Return the (x, y) coordinate for the center point of the cell that contains the specified text.  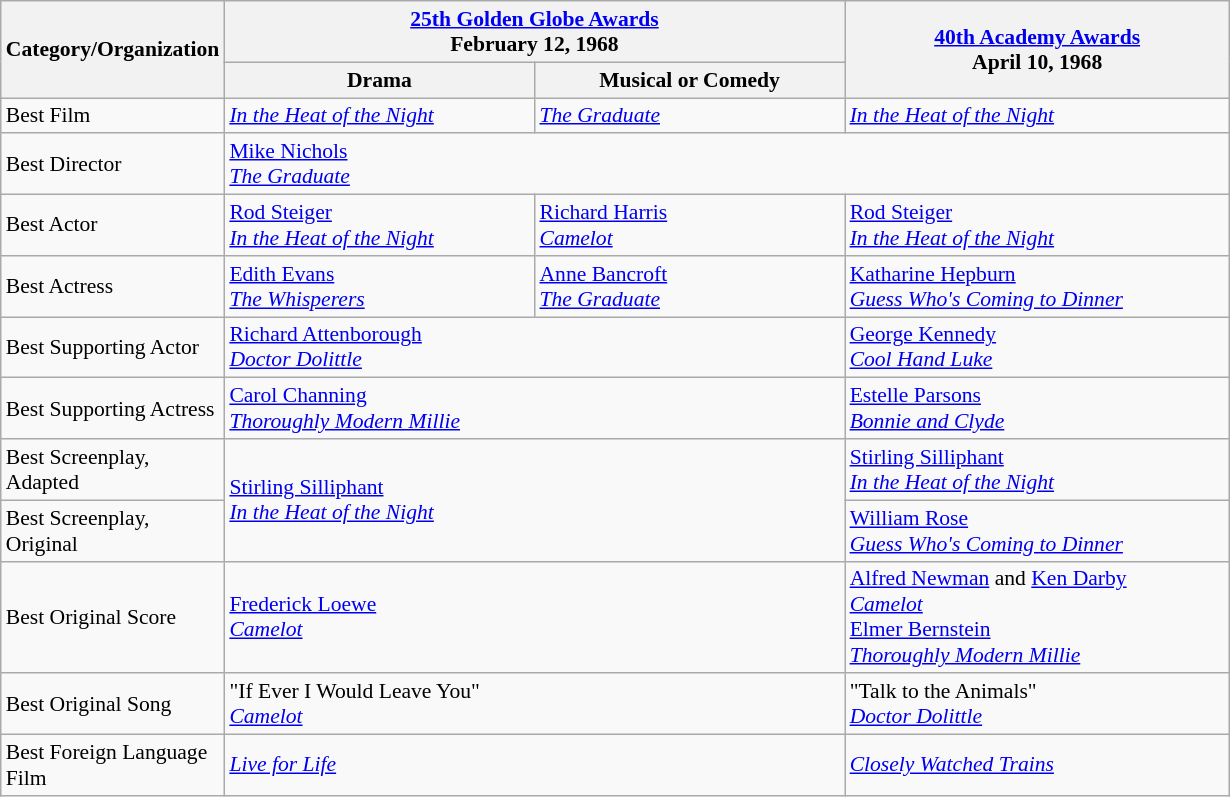
Best Film (113, 116)
Best Foreign Language Film (113, 766)
Carol ChanningThoroughly Modern Millie (534, 408)
Best Supporting Actress (113, 408)
Katharine HepburnGuess Who's Coming to Dinner (1038, 286)
Musical or Comedy (689, 80)
Anne BancroftThe Graduate (689, 286)
Richard AttenboroughDoctor Dolittle (534, 348)
Best Screenplay, Adapted (113, 470)
Alfred Newman and Ken DarbyCamelotElmer BernsteinThoroughly Modern Millie (1038, 617)
Live for Life (534, 766)
Category/Organization (113, 50)
Estelle ParsonsBonnie and Clyde (1038, 408)
25th Golden Globe AwardsFebruary 12, 1968 (534, 32)
"If Ever I Would Leave You"Camelot (534, 704)
40th Academy AwardsApril 10, 1968 (1038, 50)
Best Original Score (113, 617)
"Talk to the Animals"Doctor Dolittle (1038, 704)
Best Actor (113, 226)
Best Screenplay, Original (113, 530)
Best Original Song (113, 704)
Best Supporting Actor (113, 348)
Best Actress (113, 286)
Closely Watched Trains (1038, 766)
Frederick LoeweCamelot (534, 617)
William RoseGuess Who's Coming to Dinner (1038, 530)
George KennedyCool Hand Luke (1038, 348)
The Graduate (689, 116)
Mike NicholsThe Graduate (726, 164)
Drama (379, 80)
Best Director (113, 164)
Richard HarrisCamelot (689, 226)
Edith EvansThe Whisperers (379, 286)
